Return the (X, Y) coordinate for the center point of the cell that contains the specified text.  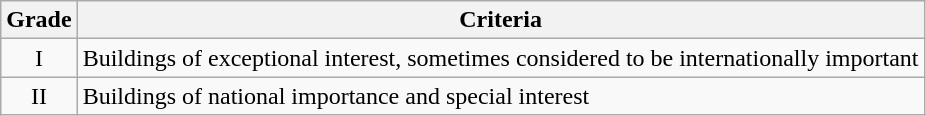
II (39, 96)
Buildings of exceptional interest, sometimes considered to be internationally important (500, 58)
Criteria (500, 20)
Buildings of national importance and special interest (500, 96)
Grade (39, 20)
I (39, 58)
